Output the [x, y] coordinate of the center of the cell containing the given text.  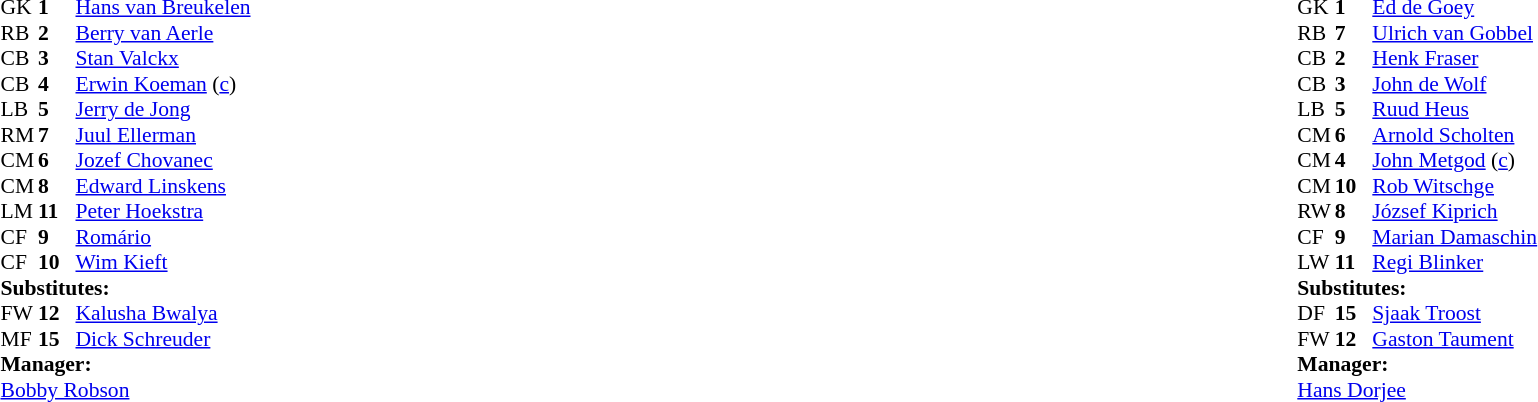
Gaston Taument [1454, 339]
RM [19, 135]
DF [1316, 313]
Regi Blinker [1454, 263]
Peter Hoekstra [164, 211]
Dick Schreuder [164, 339]
Stan Valckx [164, 59]
LW [1316, 263]
Kalusha Bwalya [164, 313]
Henk Fraser [1454, 59]
Jerry de Jong [164, 109]
Edward Linskens [164, 186]
Juul Ellerman [164, 135]
Erwin Koeman (c) [164, 84]
Wim Kieft [164, 263]
Rob Witschge [1454, 186]
RW [1316, 211]
Romário [164, 237]
Arnold Scholten [1454, 135]
Ulrich van Gobbel [1454, 33]
József Kiprich [1454, 211]
LM [19, 211]
John de Wolf [1454, 84]
Berry van Aerle [164, 33]
Sjaak Troost [1454, 313]
Marian Damaschin [1454, 237]
MF [19, 339]
John Metgod (c) [1454, 161]
Jozef Chovanec [164, 161]
Ruud Heus [1454, 109]
